Search for the cell housing the specified text and yield its [X, Y] center coordinate. 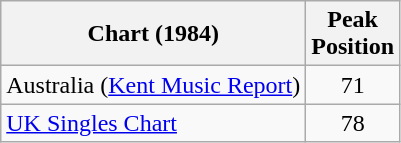
UK Singles Chart [154, 123]
PeakPosition [353, 34]
Chart (1984) [154, 34]
Australia (Kent Music Report) [154, 85]
78 [353, 123]
71 [353, 85]
